Provide the [X, Y] coordinate of the cell's center where the given text is located.  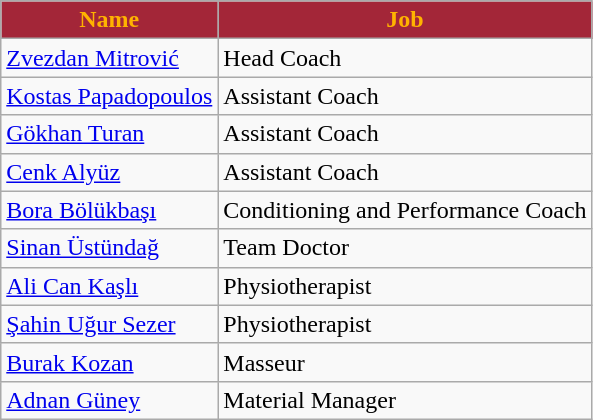
Adnan Güney [110, 400]
Material Manager [405, 400]
Burak Kozan [110, 362]
Şahin Uğur Sezer [110, 324]
Ali Can Kaşlı [110, 286]
Cenk Alyüz [110, 172]
Gökhan Turan [110, 134]
Kostas Papadopoulos [110, 96]
Masseur [405, 362]
Zvezdan Mitrović [110, 58]
Bora Bölükbaşı [110, 210]
Sinan Üstündağ [110, 248]
Name [110, 20]
Conditioning and Performance Coach [405, 210]
Team Doctor [405, 248]
Head Coach [405, 58]
Job [405, 20]
